Search for the cell housing the specified text and yield its (x, y) center coordinate. 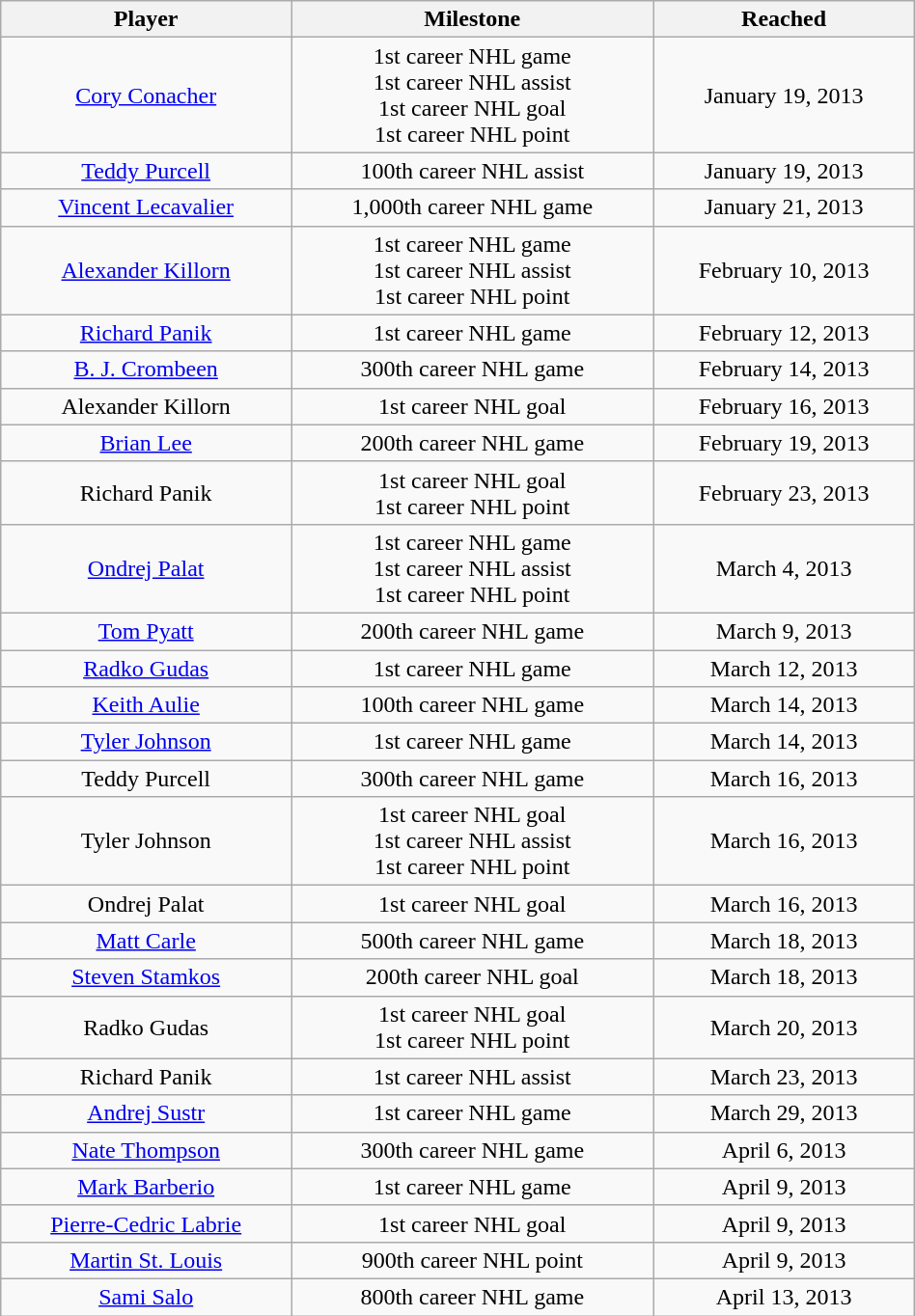
March 23, 2013 (784, 1077)
Brian Lee (147, 443)
200th career NHL goal (473, 977)
Milestone (473, 19)
Player (147, 19)
100th career NHL assist (473, 171)
Steven Stamkos (147, 977)
1st career NHL game1st career NHL assist1st career NHL goal1st career NHL point (473, 95)
March 29, 2013 (784, 1113)
Keith Aulie (147, 705)
Pierre-Cedric Labrie (147, 1223)
March 20, 2013 (784, 1027)
February 16, 2013 (784, 406)
100th career NHL game (473, 705)
Andrej Sustr (147, 1113)
500th career NHL game (473, 941)
April 13, 2013 (784, 1297)
March 9, 2013 (784, 631)
Vincent Lecavalier (147, 207)
Martin St. Louis (147, 1260)
Reached (784, 19)
February 14, 2013 (784, 370)
January 21, 2013 (784, 207)
800th career NHL game (473, 1297)
February 23, 2013 (784, 492)
1st career NHL assist (473, 1077)
February 12, 2013 (784, 333)
March 12, 2013 (784, 669)
Mark Barberio (147, 1187)
February 19, 2013 (784, 443)
March 4, 2013 (784, 568)
900th career NHL point (473, 1260)
April 6, 2013 (784, 1150)
1,000th career NHL game (473, 207)
Sami Salo (147, 1297)
Nate Thompson (147, 1150)
Cory Conacher (147, 95)
Matt Carle (147, 941)
B. J. Crombeen (147, 370)
1st career NHL goal1st career NHL assist1st career NHL point (473, 841)
Tom Pyatt (147, 631)
February 10, 2013 (784, 270)
